Return [X, Y] of the center of cell containing provided text 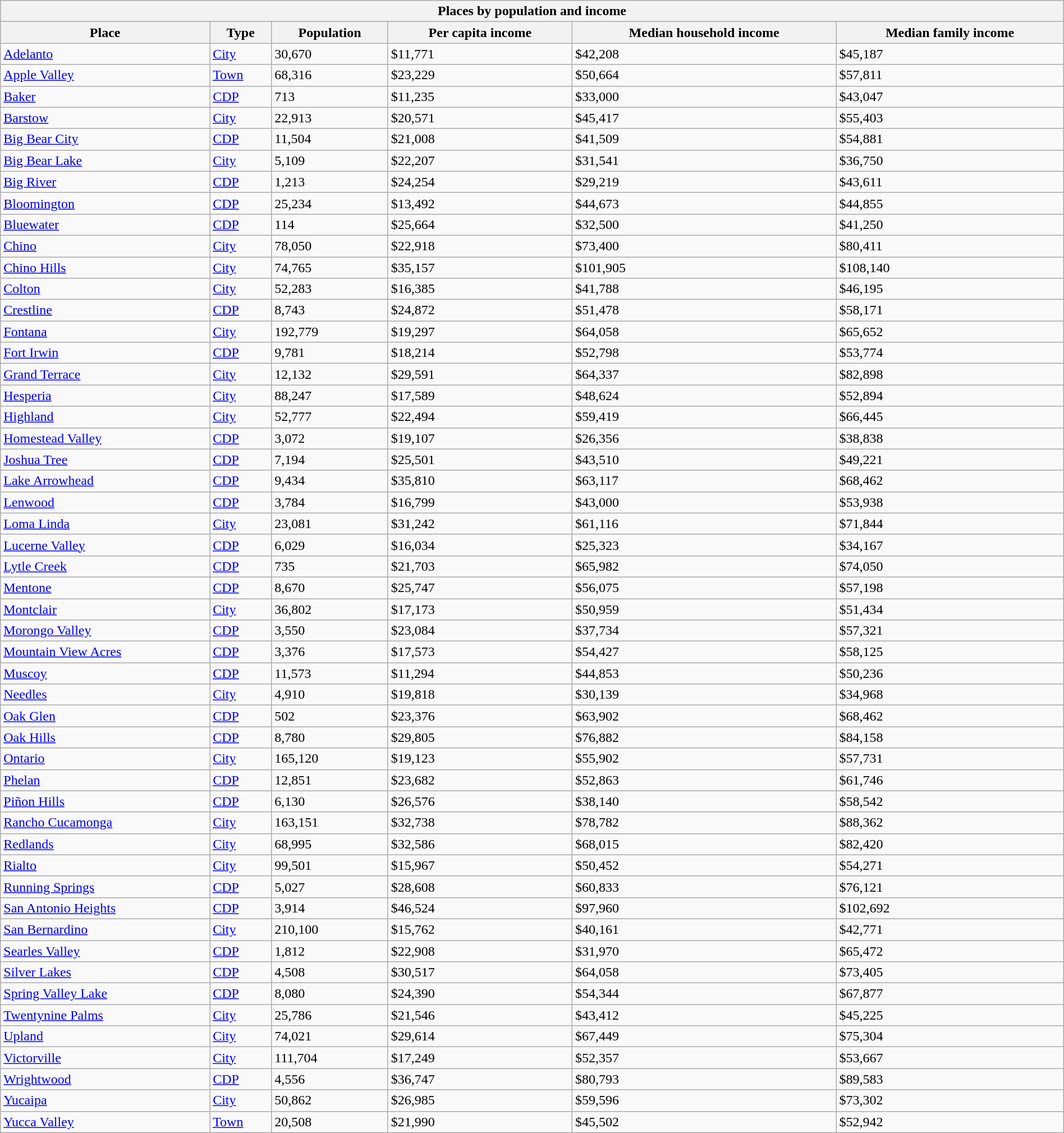
Colton [106, 289]
$97,960 [704, 908]
$45,417 [704, 118]
Grand Terrace [106, 374]
$38,838 [950, 438]
$25,664 [480, 224]
Chino Hills [106, 268]
$50,236 [950, 673]
Phelan [106, 780]
11,504 [330, 139]
68,995 [330, 844]
Lake Arrowhead [106, 481]
$41,250 [950, 224]
Big River [106, 182]
$55,902 [704, 759]
Loma Linda [106, 524]
Hesperia [106, 396]
52,283 [330, 289]
$56,075 [704, 588]
$33,000 [704, 97]
$52,357 [704, 1058]
$16,034 [480, 545]
25,786 [330, 1015]
20,508 [330, 1122]
$44,673 [704, 203]
$36,747 [480, 1079]
114 [330, 224]
Mountain View Acres [106, 652]
$50,959 [704, 609]
1,812 [330, 951]
$63,117 [704, 481]
$55,403 [950, 118]
Apple Valley [106, 75]
$48,624 [704, 396]
$31,970 [704, 951]
Piñon Hills [106, 801]
3,072 [330, 438]
$89,583 [950, 1079]
$53,938 [950, 502]
Silver Lakes [106, 973]
$25,323 [704, 545]
$68,015 [704, 844]
$42,771 [950, 929]
$43,047 [950, 97]
$30,517 [480, 973]
$45,502 [704, 1122]
Per capita income [480, 33]
Places by population and income [532, 11]
$57,811 [950, 75]
$25,501 [480, 460]
$45,225 [950, 1015]
Place [106, 33]
$71,844 [950, 524]
$57,198 [950, 588]
$31,242 [480, 524]
$23,682 [480, 780]
6,029 [330, 545]
163,151 [330, 823]
Oak Glen [106, 716]
Baker [106, 97]
$42,208 [704, 54]
$57,321 [950, 631]
Median household income [704, 33]
$46,195 [950, 289]
$61,116 [704, 524]
$36,750 [950, 160]
Bluewater [106, 224]
Crestline [106, 310]
74,765 [330, 268]
$11,235 [480, 97]
$32,500 [704, 224]
$65,472 [950, 951]
$67,877 [950, 994]
$44,855 [950, 203]
Highland [106, 417]
$15,762 [480, 929]
$66,445 [950, 417]
Big Bear City [106, 139]
$58,171 [950, 310]
$64,337 [704, 374]
Lucerne Valley [106, 545]
8,780 [330, 737]
99,501 [330, 865]
$37,734 [704, 631]
$43,510 [704, 460]
$40,161 [704, 929]
$78,782 [704, 823]
$80,411 [950, 246]
$52,894 [950, 396]
$65,982 [704, 566]
$43,000 [704, 502]
Type [241, 33]
8,743 [330, 310]
$19,818 [480, 695]
4,508 [330, 973]
Population [330, 33]
$34,968 [950, 695]
$101,905 [704, 268]
3,376 [330, 652]
Muscoy [106, 673]
$88,362 [950, 823]
3,550 [330, 631]
4,556 [330, 1079]
$52,942 [950, 1122]
8,670 [330, 588]
Big Bear Lake [106, 160]
Homestead Valley [106, 438]
$60,833 [704, 887]
$43,412 [704, 1015]
25,234 [330, 203]
$17,249 [480, 1058]
6,130 [330, 801]
$23,229 [480, 75]
$51,434 [950, 609]
$73,400 [704, 246]
Upland [106, 1036]
$102,692 [950, 908]
$57,731 [950, 759]
Redlands [106, 844]
Victorville [106, 1058]
Mentone [106, 588]
11,573 [330, 673]
$26,576 [480, 801]
$24,254 [480, 182]
$61,746 [950, 780]
Oak Hills [106, 737]
$63,902 [704, 716]
23,081 [330, 524]
111,704 [330, 1058]
$26,985 [480, 1100]
Chino [106, 246]
$52,863 [704, 780]
$22,494 [480, 417]
78,050 [330, 246]
$35,810 [480, 481]
$13,492 [480, 203]
$58,542 [950, 801]
$54,881 [950, 139]
3,784 [330, 502]
Barstow [106, 118]
$21,703 [480, 566]
36,802 [330, 609]
50,862 [330, 1100]
$23,376 [480, 716]
$16,385 [480, 289]
Yucca Valley [106, 1122]
502 [330, 716]
30,670 [330, 54]
$22,207 [480, 160]
$29,219 [704, 182]
$29,614 [480, 1036]
$11,771 [480, 54]
$21,546 [480, 1015]
4,910 [330, 695]
Searles Valley [106, 951]
Lenwood [106, 502]
$51,478 [704, 310]
$25,747 [480, 588]
San Bernardino [106, 929]
1,213 [330, 182]
$43,611 [950, 182]
$45,187 [950, 54]
$24,390 [480, 994]
$59,596 [704, 1100]
Joshua Tree [106, 460]
$34,167 [950, 545]
$76,882 [704, 737]
$26,356 [704, 438]
$22,918 [480, 246]
$19,107 [480, 438]
$82,420 [950, 844]
88,247 [330, 396]
$50,664 [704, 75]
$41,509 [704, 139]
$80,793 [704, 1079]
Fontana [106, 332]
$73,302 [950, 1100]
$35,157 [480, 268]
$28,608 [480, 887]
$17,573 [480, 652]
$65,652 [950, 332]
$75,304 [950, 1036]
9,781 [330, 353]
$67,449 [704, 1036]
7,194 [330, 460]
$18,214 [480, 353]
$21,008 [480, 139]
$82,898 [950, 374]
12,851 [330, 780]
$32,738 [480, 823]
Median family income [950, 33]
210,100 [330, 929]
$46,524 [480, 908]
74,021 [330, 1036]
$41,788 [704, 289]
$76,121 [950, 887]
3,914 [330, 908]
$44,853 [704, 673]
$84,158 [950, 737]
Rancho Cucamonga [106, 823]
$11,294 [480, 673]
Adelanto [106, 54]
$52,798 [704, 353]
Yucaipa [106, 1100]
$49,221 [950, 460]
12,132 [330, 374]
22,913 [330, 118]
$16,799 [480, 502]
$54,427 [704, 652]
Lytle Creek [106, 566]
$19,297 [480, 332]
$19,123 [480, 759]
$54,344 [704, 994]
Wrightwood [106, 1079]
$21,990 [480, 1122]
68,316 [330, 75]
Fort Irwin [106, 353]
165,120 [330, 759]
$53,667 [950, 1058]
Running Springs [106, 887]
Needles [106, 695]
$29,805 [480, 737]
Rialto [106, 865]
$23,084 [480, 631]
$30,139 [704, 695]
735 [330, 566]
$53,774 [950, 353]
$24,872 [480, 310]
52,777 [330, 417]
Montclair [106, 609]
$54,271 [950, 865]
$38,140 [704, 801]
$32,586 [480, 844]
$17,589 [480, 396]
Morongo Valley [106, 631]
$17,173 [480, 609]
Spring Valley Lake [106, 994]
San Antonio Heights [106, 908]
$31,541 [704, 160]
Bloomington [106, 203]
$58,125 [950, 652]
$15,967 [480, 865]
Twentynine Palms [106, 1015]
$20,571 [480, 118]
$59,419 [704, 417]
$74,050 [950, 566]
8,080 [330, 994]
5,109 [330, 160]
9,434 [330, 481]
5,027 [330, 887]
$50,452 [704, 865]
713 [330, 97]
$73,405 [950, 973]
$22,908 [480, 951]
192,779 [330, 332]
Ontario [106, 759]
$29,591 [480, 374]
$108,140 [950, 268]
